Find where the given text appears and provide that cell's center as [x, y] coordinate. 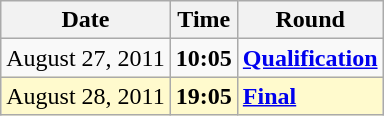
Qualification [310, 58]
Time [204, 20]
August 28, 2011 [86, 96]
Round [310, 20]
Final [310, 96]
August 27, 2011 [86, 58]
Date [86, 20]
19:05 [204, 96]
10:05 [204, 58]
